Search for the cell housing the specified text and yield its (X, Y) center coordinate. 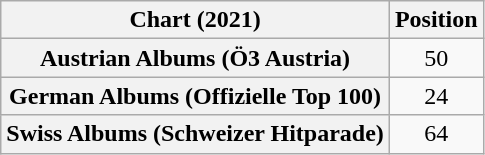
German Albums (Offizielle Top 100) (196, 96)
Position (436, 20)
Chart (2021) (196, 20)
24 (436, 96)
Austrian Albums (Ö3 Austria) (196, 58)
Swiss Albums (Schweizer Hitparade) (196, 134)
50 (436, 58)
64 (436, 134)
